Pinpoint the cell where the given text exists, returning its [X, Y] midpoint coordinate. 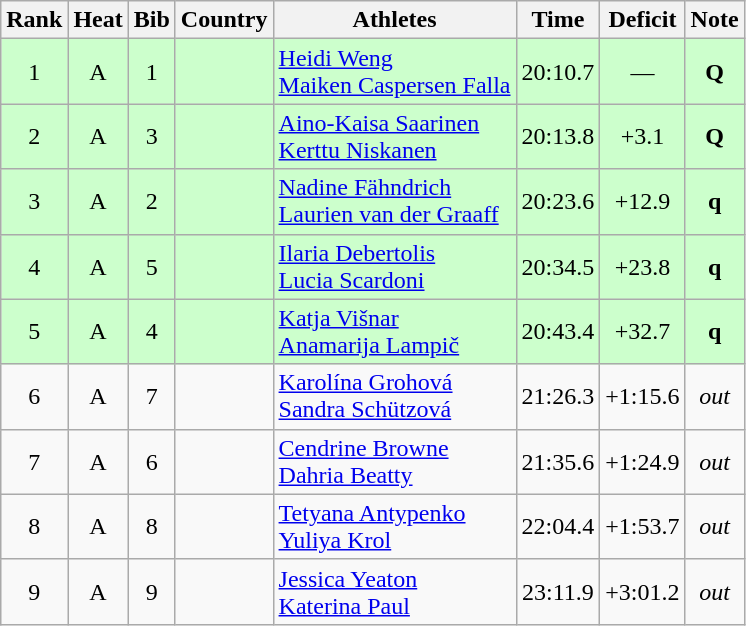
Ilaria DebertolisLucia Scardoni [394, 266]
+3:01.2 [642, 592]
Athletes [394, 20]
Jessica YeatonKaterina Paul [394, 592]
+12.9 [642, 202]
21:35.6 [558, 462]
Heidi WengMaiken Caspersen Falla [394, 72]
22:04.4 [558, 526]
+3.1 [642, 136]
+1:53.7 [642, 526]
20:23.6 [558, 202]
20:10.7 [558, 72]
Time [558, 20]
Katja VišnarAnamarija Lampič [394, 332]
Deficit [642, 20]
Karolína GrohováSandra Schützová [394, 396]
— [642, 72]
20:43.4 [558, 332]
Nadine FähndrichLaurien van der Graaff [394, 202]
+32.7 [642, 332]
Country [224, 20]
Bib [152, 20]
23:11.9 [558, 592]
Heat [98, 20]
Rank [34, 20]
21:26.3 [558, 396]
Aino-Kaisa SaarinenKerttu Niskanen [394, 136]
Note [714, 20]
Cendrine BrowneDahria Beatty [394, 462]
+1:24.9 [642, 462]
20:34.5 [558, 266]
+1:15.6 [642, 396]
20:13.8 [558, 136]
+23.8 [642, 266]
Tetyana AntypenkoYuliya Krol [394, 526]
